Search for the cell housing the specified text and yield its [X, Y] center coordinate. 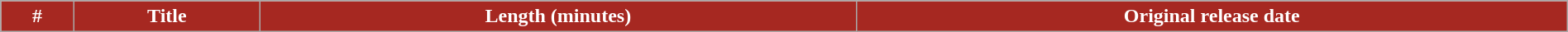
Original release date [1212, 16]
Title [167, 16]
Length (minutes) [557, 16]
# [38, 16]
